For the text-containing cell, return its midpoint in (X, Y) coordinate format. 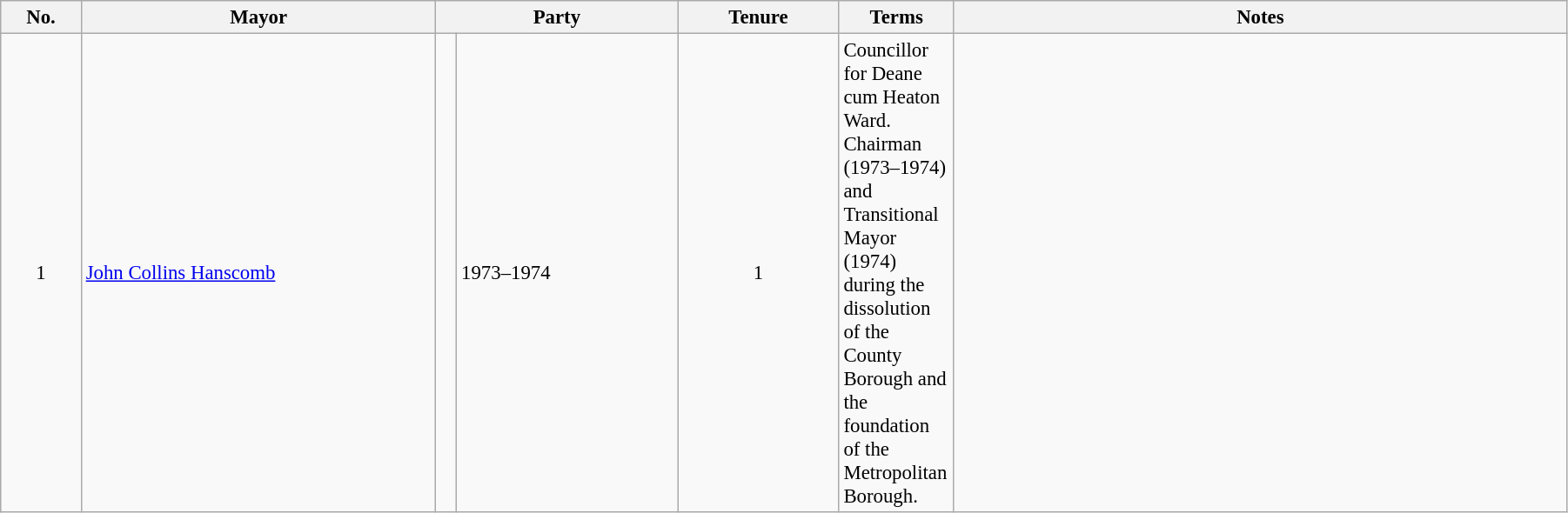
No. (42, 17)
John Collins Hanscomb (258, 273)
Tenure (759, 17)
Terms (896, 17)
Party (557, 17)
Mayor (258, 17)
1973–1974 (567, 273)
Notes (1260, 17)
